Return [x, y] of the center of cell containing provided text 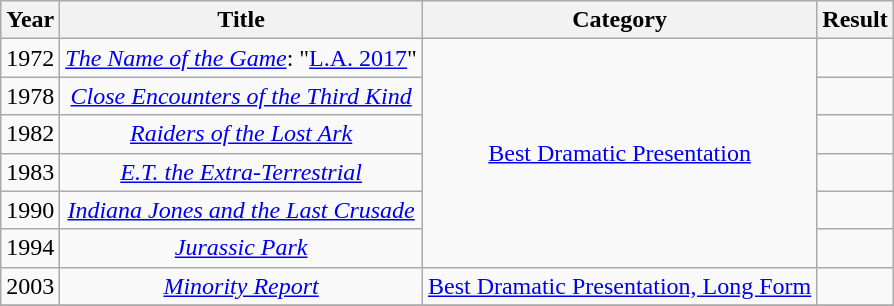
1994 [30, 248]
1972 [30, 58]
Raiders of the Lost Ark [242, 134]
2003 [30, 286]
Jurassic Park [242, 248]
Best Dramatic Presentation [619, 153]
Result [855, 20]
1978 [30, 96]
Title [242, 20]
E.T. the Extra-Terrestrial [242, 172]
1990 [30, 210]
1982 [30, 134]
Minority Report [242, 286]
1983 [30, 172]
Close Encounters of the Third Kind [242, 96]
The Name of the Game: "L.A. 2017" [242, 58]
Category [619, 20]
Best Dramatic Presentation, Long Form [619, 286]
Year [30, 20]
Indiana Jones and the Last Crusade [242, 210]
